Pinpoint the cell where the given text exists, returning its [x, y] midpoint coordinate. 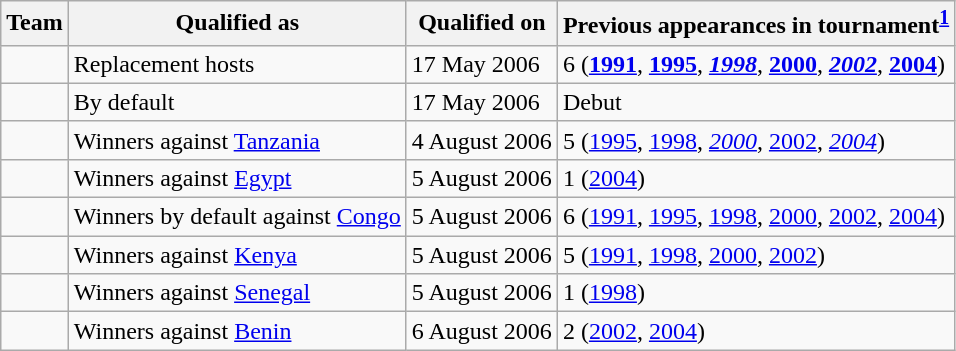
Winners against Tanzania [237, 140]
5 (1995, 1998, 2000, 2002, 2004) [756, 140]
Previous appearances in tournament1 [756, 24]
1 (2004) [756, 178]
4 August 2006 [482, 140]
Winners against Kenya [237, 255]
Qualified on [482, 24]
Qualified as [237, 24]
Replacement hosts [237, 64]
Team [35, 24]
2 (2002, 2004) [756, 331]
By default [237, 102]
Winners against Senegal [237, 293]
Debut [756, 102]
Winners by default against Congo [237, 217]
6 August 2006 [482, 331]
Winners against Egypt [237, 178]
5 (1991, 1998, 2000, 2002) [756, 255]
Winners against Benin [237, 331]
1 (1998) [756, 293]
